Output the (X, Y) coordinate of the center of the cell containing the given text.  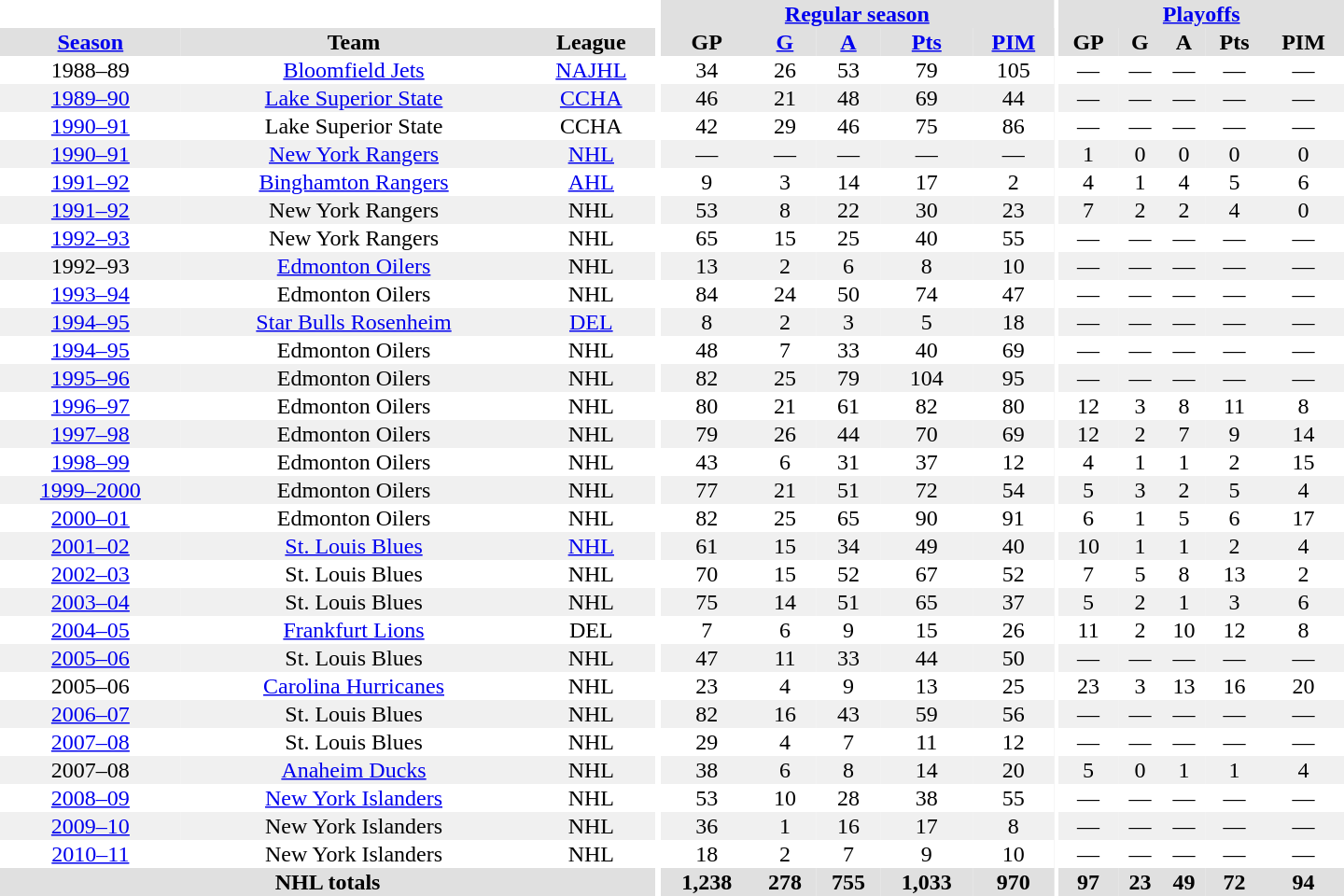
Frankfurt Lions (355, 630)
2010–11 (91, 854)
95 (1014, 378)
AHL (591, 182)
1993–94 (91, 294)
Carolina Hurricanes (355, 686)
67 (926, 574)
2000–01 (91, 518)
2009–10 (91, 826)
1996–97 (91, 406)
90 (926, 518)
59 (926, 714)
42 (706, 126)
30 (926, 210)
94 (1303, 882)
56 (1014, 714)
86 (1014, 126)
24 (785, 294)
Regular season (857, 14)
104 (926, 378)
91 (1014, 518)
54 (1014, 490)
970 (1014, 882)
22 (848, 210)
Team (355, 42)
Playoffs (1201, 14)
1,238 (706, 882)
Season (91, 42)
Binghamton Rangers (355, 182)
2001–02 (91, 546)
NAJHL (591, 70)
NHL totals (328, 882)
2003–04 (91, 602)
League (591, 42)
36 (706, 826)
28 (848, 798)
2004–05 (91, 630)
84 (706, 294)
1,033 (926, 882)
1998–99 (91, 462)
1997–98 (91, 434)
31 (848, 462)
1988–89 (91, 70)
1995–96 (91, 378)
2008–09 (91, 798)
Star Bulls Rosenheim (355, 322)
Anaheim Ducks (355, 770)
755 (848, 882)
2006–07 (91, 714)
2002–03 (91, 574)
77 (706, 490)
1989–90 (91, 98)
1999–2000 (91, 490)
97 (1088, 882)
Bloomfield Jets (355, 70)
74 (926, 294)
278 (785, 882)
105 (1014, 70)
